Detect which cell encompasses the target text, then output its (x, y) center coordinate. 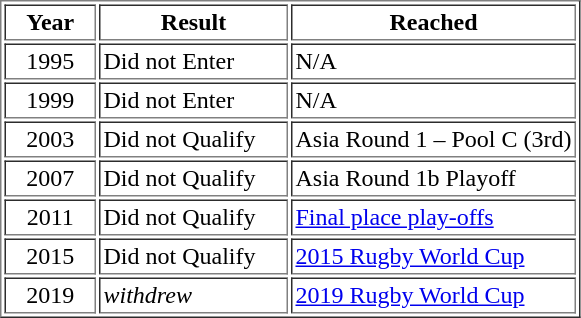
2003 (50, 140)
2019 (50, 296)
2015 Rugby World Cup (434, 256)
Reached (434, 22)
1995 (50, 62)
Year (50, 22)
Asia Round 1 – Pool C (3rd) (434, 140)
Asia Round 1b Playoff (434, 178)
Result (194, 22)
1999 (50, 100)
2015 (50, 256)
2011 (50, 218)
2019 Rugby World Cup (434, 296)
withdrew (194, 296)
Final place play-offs (434, 218)
2007 (50, 178)
